Output the [x, y] coordinate of the center of the cell containing the given text.  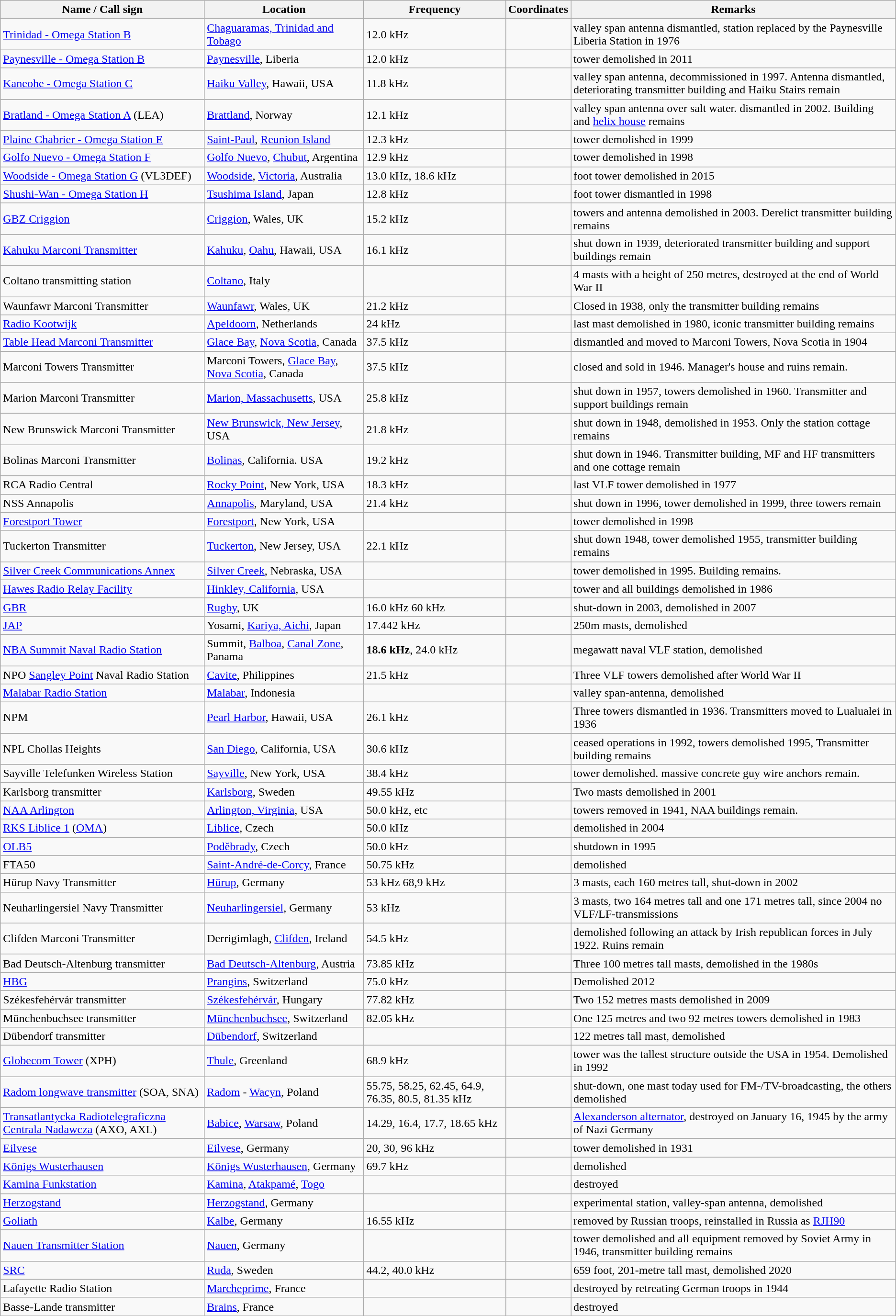
Poděbrady, Czech [284, 846]
ceased operations in 1992, towers demolished 1995, Transmitter building remains [733, 749]
demolished in 2004 [733, 828]
Golfo Nuevo - Omega Station F [102, 157]
removed by Russian troops, reinstalled in Russia as RJH90 [733, 1221]
Kahuku, Oahu, Hawaii, USA [284, 250]
valley span antenna dismantled, station replaced by the Paynesville Liberia Station in 1976 [733, 34]
Goliath [102, 1221]
Table Head Marconi Transmitter [102, 342]
Herzogstand, Germany [284, 1203]
Transatlantycka Radiotelegraficzna Centrala Nadawcza (AXO, AXL) [102, 1123]
New Brunswick Marconi Transmitter [102, 429]
Kamina Funkstation [102, 1184]
Three towers dismantled in 1936. Transmitters moved to Lualualei in 1936 [733, 718]
Brains, France [284, 1306]
77.82 kHz [435, 1000]
53 kHz 68,9 kHz [435, 883]
RCA Radio Central [102, 485]
Radom longwave transmitter (SOA, SNA) [102, 1092]
44.2, 40.0 kHz [435, 1270]
Tuckerton Transmitter [102, 546]
Neuharlingersiel Navy Transmitter [102, 908]
shutdown in 1995 [733, 846]
75.0 kHz [435, 981]
Shushi-Wan - Omega Station H [102, 194]
shut-down in 2003, demolished in 2007 [733, 607]
Frequency [435, 10]
21.4 kHz [435, 503]
NPM [102, 718]
Glace Bay, Nova Scotia, Canada [284, 342]
17.442 kHz [435, 625]
Paynesville - Omega Station B [102, 59]
Neuharlingersiel, Germany [284, 908]
Criggion, Wales, UK [284, 218]
Radom - Wacyn, Poland [284, 1092]
Nauen Transmitter Station [102, 1246]
Three 100 metres tall masts, demolished in the 1980s [733, 963]
GBZ Criggion [102, 218]
Summit, Balboa, Canal Zone, Panama [284, 650]
Waunfawr, Wales, UK [284, 306]
Lafayette Radio Station [102, 1288]
38.4 kHz [435, 774]
Golfo Nuevo, Chubut, Argentina [284, 157]
21.5 kHz [435, 675]
Malabar, Indonesia [284, 693]
shut down 1948, tower demolished 1955, transmitter building remains [733, 546]
shut-down, one mast today used for FM-/TV-broadcasting, the others demolished [733, 1092]
Coltano, Italy [284, 281]
Two masts demolished in 2001 [733, 792]
21.2 kHz [435, 306]
towers and antenna demolished in 2003. Derelict transmitter building remains [733, 218]
26.1 kHz [435, 718]
12.9 kHz [435, 157]
Hinkley, California, USA [284, 589]
Bolinas Marconi Transmitter [102, 461]
dismantled and moved to Marconi Towers, Nova Scotia in 1904 [733, 342]
Trinidad - Omega Station B [102, 34]
Tsushima Island, Japan [284, 194]
Königs Wusterhausen [102, 1166]
Location [284, 10]
Marconi Towers, Glace Bay, Nova Scotia, Canada [284, 367]
Demolished 2012 [733, 981]
25.8 kHz [435, 398]
16.1 kHz [435, 250]
Eilvese [102, 1148]
HBG [102, 981]
Brattland, Norway [284, 115]
Paynesville, Liberia [284, 59]
Alexanderson alternator, destroyed on January 16, 1945 by the army of Nazi Germany [733, 1123]
24 kHz [435, 324]
Liblice, Czech [284, 828]
tower and all buildings demolished in 1986 [733, 589]
11.8 kHz [435, 83]
tower demolished in 1931 [733, 1148]
Münchenbuchsee transmitter [102, 1018]
16.55 kHz [435, 1221]
Kalbe, Germany [284, 1221]
Silver Creek, Nebraska, USA [284, 571]
megawatt naval VLF station, demolished [733, 650]
Basse-Lande transmitter [102, 1306]
SRC [102, 1270]
Székesfehérvár, Hungary [284, 1000]
One 125 metres and two 92 metres towers demolished in 1983 [733, 1018]
valley span-antenna, demolished [733, 693]
Woodside, Victoria, Australia [284, 176]
Kaneohe - Omega Station C [102, 83]
Nauen, Germany [284, 1246]
NSS Annapolis [102, 503]
Marconi Towers Transmitter [102, 367]
Three VLF towers demolished after World War II [733, 675]
closed and sold in 1946. Manager's house and ruins remain. [733, 367]
73.85 kHz [435, 963]
Globecom Tower (XPH) [102, 1061]
Two 152 metres masts demolished in 2009 [733, 1000]
54.5 kHz [435, 938]
valley span antenna, decommissioned in 1997. Antenna dismantled, deteriorating transmitter building and Haiku Stairs remain [733, 83]
Hürup, Germany [284, 883]
tower demolished in 1995. Building remains. [733, 571]
Forestport, New York, USA [284, 521]
experimental station, valley-span antenna, demolished [733, 1203]
RKS Liblice 1 (OMA) [102, 828]
3 masts, each 160 metres tall, shut-down in 2002 [733, 883]
Dübendorf, Switzerland [284, 1036]
14.29, 16.4, 17.7, 18.65 kHz [435, 1123]
Bratland - Omega Station A (LEA) [102, 115]
Ruda, Sweden [284, 1270]
NBA Summit Naval Radio Station [102, 650]
towers removed in 1941, NAA buildings remain. [733, 810]
Radio Kootwijk [102, 324]
Apeldoorn, Netherlands [284, 324]
Rugby, UK [284, 607]
Waunfawr Marconi Transmitter [102, 306]
30.6 kHz [435, 749]
50.75 kHz [435, 865]
NPO Sangley Point Naval Radio Station [102, 675]
Sayville, New York, USA [284, 774]
250m masts, demolished [733, 625]
Kahuku Marconi Transmitter [102, 250]
82.05 kHz [435, 1018]
Coordinates [538, 10]
destroyed by retreating German troops in 1944 [733, 1288]
659 foot, 201-metre tall mast, demolished 2020 [733, 1270]
NPL Chollas Heights [102, 749]
Rocky Point, New York, USA [284, 485]
OLB5 [102, 846]
49.55 kHz [435, 792]
Remarks [733, 10]
Yosami, Kariya, Aichi, Japan [284, 625]
Saint-Paul, Reunion Island [284, 139]
Bad Deutsch-Altenburg, Austria [284, 963]
Hawes Radio Relay Facility [102, 589]
FTA50 [102, 865]
last VLF tower demolished in 1977 [733, 485]
NAA Arlington [102, 810]
Marion, Massachusetts, USA [284, 398]
55.75, 58.25, 62.45, 64.9, 76.35, 80.5, 81.35 kHz [435, 1092]
Prangins, Switzerland [284, 981]
69.7 kHz [435, 1166]
San Diego, California, USA [284, 749]
12.3 kHz [435, 139]
Derrigimlagh, Clifden, Ireland [284, 938]
68.9 kHz [435, 1061]
Clifden Marconi Transmitter [102, 938]
4 masts with a height of 250 metres, destroyed at the end of World War II [733, 281]
foot tower dismantled in 1998 [733, 194]
Woodside - Omega Station G (VL3DEF) [102, 176]
Closed in 1938, only the transmitter building remains [733, 306]
Hürup Navy Transmitter [102, 883]
Cavite, Philippines [284, 675]
Marion Marconi Transmitter [102, 398]
Plaine Chabrier - Omega Station E [102, 139]
shut down in 1957, towers demolished in 1960. Transmitter and support buildings remain [733, 398]
53 kHz [435, 908]
Arlington, Virginia, USA [284, 810]
tower was the tallest structure outside the USA in 1954. Demolished in 1992 [733, 1061]
Dübendorf transmitter [102, 1036]
tower demolished and all equipment removed by Soviet Army in 1946, transmitter building remains [733, 1246]
Königs Wusterhausen, Germany [284, 1166]
shut down in 1939, deteriorated transmitter building and support buildings remain [733, 250]
tower demolished in 1999 [733, 139]
GBR [102, 607]
18.3 kHz [435, 485]
Bad Deutsch-Altenburg transmitter [102, 963]
Tuckerton, New Jersey, USA [284, 546]
Chaguaramas, Trinidad and Tobago [284, 34]
Coltano transmitting station [102, 281]
Name / Call sign [102, 10]
Münchenbuchsee, Switzerland [284, 1018]
Marcheprime, France [284, 1288]
3 masts, two 164 metres tall and one 171 metres tall, since 2004 no VLF/LF-transmissions [733, 908]
tower demolished. massive concrete guy wire anchors remain. [733, 774]
16.0 kHz 60 kHz [435, 607]
Thule, Greenland [284, 1061]
Annapolis, Maryland, USA [284, 503]
shut down in 1948, demolished in 1953. Only the station cottage remains [733, 429]
shut down in 1946. Transmitter building, MF and HF transmitters and one cottage remain [733, 461]
Bolinas, California. USA [284, 461]
New Brunswick, New Jersey, USA [284, 429]
Herzogstand [102, 1203]
Székesfehérvár transmitter [102, 1000]
15.2 kHz [435, 218]
JAP [102, 625]
Kamina, Atakpamé, Togo [284, 1184]
21.8 kHz [435, 429]
Eilvese, Germany [284, 1148]
18.6 kHz, 24.0 kHz [435, 650]
Forestport Tower [102, 521]
Saint-André-de-Corcy, France [284, 865]
122 metres tall mast, demolished [733, 1036]
Pearl Harbor, Hawaii, USA [284, 718]
12.1 kHz [435, 115]
tower demolished in 2011 [733, 59]
50.0 kHz, etc [435, 810]
foot tower demolished in 2015 [733, 176]
20, 30, 96 kHz [435, 1148]
Karlsborg, Sweden [284, 792]
Silver Creek Communications Annex [102, 571]
Karlsborg transmitter [102, 792]
12.8 kHz [435, 194]
last mast demolished in 1980, iconic transmitter building remains [733, 324]
22.1 kHz [435, 546]
Malabar Radio Station [102, 693]
valley span antenna over salt water. dismantled in 2002. Building and helix house remains [733, 115]
19.2 kHz [435, 461]
shut down in 1996, tower demolished in 1999, three towers remain [733, 503]
Haiku Valley, Hawaii, USA [284, 83]
Babice, Warsaw, Poland [284, 1123]
demolished following an attack by Irish republican forces in July 1922. Ruins remain [733, 938]
Sayville Telefunken Wireless Station [102, 774]
13.0 kHz, 18.6 kHz [435, 176]
